Detect which cell encompasses the target text, then output its (X, Y) center coordinate. 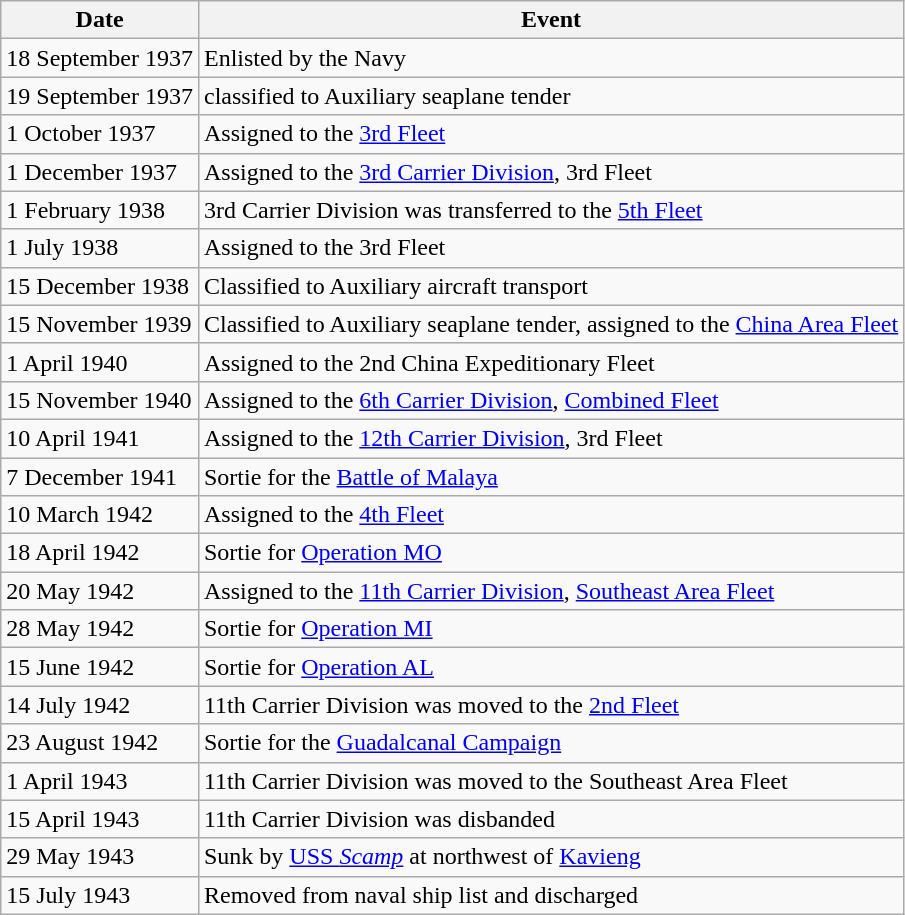
Assigned to the 4th Fleet (550, 515)
Sunk by USS Scamp at northwest of Kavieng (550, 857)
15 July 1943 (100, 895)
Assigned to the 2nd China Expeditionary Fleet (550, 362)
3rd Carrier Division was transferred to the 5th Fleet (550, 210)
15 December 1938 (100, 286)
1 April 1943 (100, 781)
Assigned to the 3rd Carrier Division, 3rd Fleet (550, 172)
Assigned to the 11th Carrier Division, Southeast Area Fleet (550, 591)
Sortie for Operation MI (550, 629)
29 May 1943 (100, 857)
23 August 1942 (100, 743)
Sortie for the Battle of Malaya (550, 477)
1 July 1938 (100, 248)
18 April 1942 (100, 553)
classified to Auxiliary seaplane tender (550, 96)
Assigned to the 12th Carrier Division, 3rd Fleet (550, 438)
Classified to Auxiliary aircraft transport (550, 286)
10 April 1941 (100, 438)
28 May 1942 (100, 629)
10 March 1942 (100, 515)
1 February 1938 (100, 210)
11th Carrier Division was disbanded (550, 819)
Sortie for Operation MO (550, 553)
20 May 1942 (100, 591)
15 April 1943 (100, 819)
7 December 1941 (100, 477)
18 September 1937 (100, 58)
Enlisted by the Navy (550, 58)
15 June 1942 (100, 667)
Removed from naval ship list and discharged (550, 895)
19 September 1937 (100, 96)
11th Carrier Division was moved to the Southeast Area Fleet (550, 781)
11th Carrier Division was moved to the 2nd Fleet (550, 705)
15 November 1940 (100, 400)
Assigned to the 6th Carrier Division, Combined Fleet (550, 400)
1 April 1940 (100, 362)
Event (550, 20)
Classified to Auxiliary seaplane tender, assigned to the China Area Fleet (550, 324)
1 December 1937 (100, 172)
15 November 1939 (100, 324)
Sortie for the Guadalcanal Campaign (550, 743)
Date (100, 20)
Sortie for Operation AL (550, 667)
14 July 1942 (100, 705)
1 October 1937 (100, 134)
